Identify which cell holds the provided text, then report its [X, Y] central coordinate. 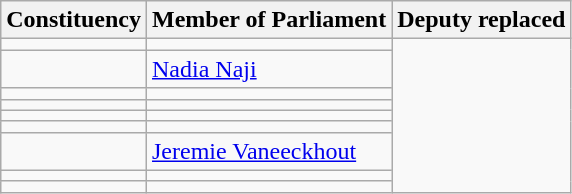
Nadia Naji [268, 69]
Member of Parliament [268, 20]
Jeremie Vaneeckhout [268, 151]
Constituency [74, 20]
Deputy replaced [482, 20]
